Capture the cell that displays the provided text and extract its [X, Y] central coordinate. 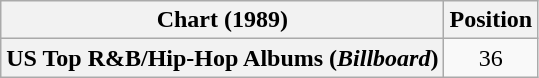
US Top R&B/Hip-Hop Albums (Billboard) [222, 58]
Position [491, 20]
Chart (1989) [222, 20]
36 [491, 58]
